Capture the cell that displays the provided text and extract its (x, y) central coordinate. 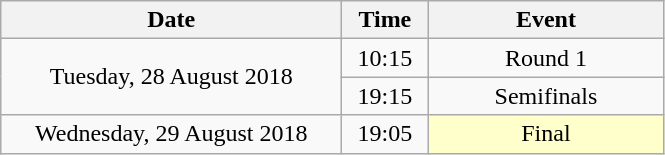
Event (546, 20)
Round 1 (546, 58)
Wednesday, 29 August 2018 (172, 134)
Date (172, 20)
10:15 (385, 58)
Semifinals (546, 96)
19:05 (385, 134)
Time (385, 20)
Tuesday, 28 August 2018 (172, 77)
19:15 (385, 96)
Final (546, 134)
